Return the (x, y) coordinate for the center point of the cell that contains the specified text.  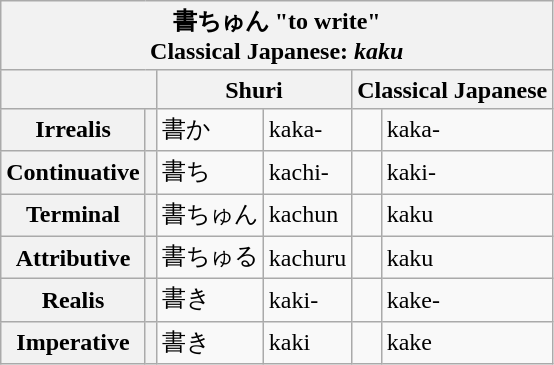
Imperative (73, 342)
kake (467, 342)
kachun (307, 216)
書ち (210, 172)
kachuru (307, 258)
Realis (73, 300)
書ちゅん (210, 216)
Attributive (73, 258)
kachi- (307, 172)
kake- (467, 300)
書ちゅん "to write"Classical Japanese: kaku (277, 36)
Irrealis (73, 130)
Shuri (254, 89)
書ちゅる (210, 258)
Classical Japanese (452, 89)
kaki (307, 342)
Continuative (73, 172)
Terminal (73, 216)
書か (210, 130)
